Pinpoint the cell where the given text exists, returning its (x, y) midpoint coordinate. 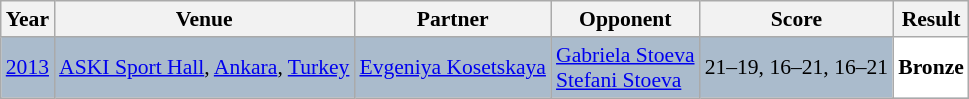
Score (797, 19)
Venue (204, 19)
Opponent (626, 19)
Partner (452, 19)
Gabriela Stoeva Stefani Stoeva (626, 68)
ASKI Sport Hall, Ankara, Turkey (204, 68)
21–19, 16–21, 16–21 (797, 68)
Bronze (931, 68)
Result (931, 19)
Evgeniya Kosetskaya (452, 68)
Year (28, 19)
2013 (28, 68)
